Capture the cell that displays the provided text and extract its (X, Y) central coordinate. 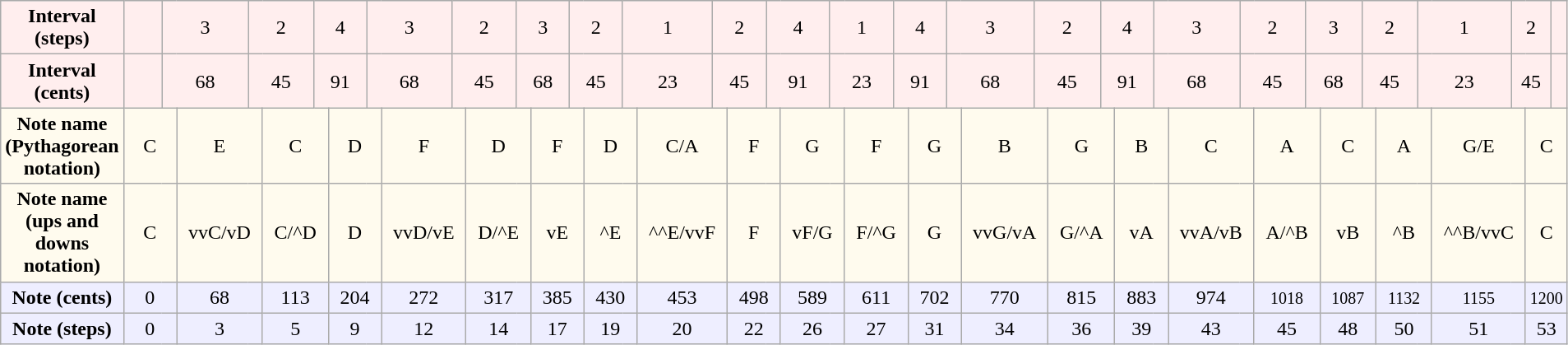
F/^G (877, 232)
385 (557, 297)
vvG/vA (1005, 232)
^B (1404, 232)
C/A (682, 146)
^^B/vvC (1478, 232)
31 (934, 329)
vvC/vD (220, 232)
vF/G (812, 232)
vA (1141, 232)
A/^B (1287, 232)
vB (1348, 232)
C/^D (295, 232)
vvA/vB (1212, 232)
D/^E (498, 232)
1200 (1546, 297)
317 (498, 297)
702 (934, 297)
G/^A (1082, 232)
611 (877, 297)
vE (557, 232)
Note (cents) (62, 297)
53 (1546, 329)
^^E/vvF (682, 232)
204 (355, 297)
17 (557, 329)
453 (682, 297)
Note name (ups and downs notation) (62, 232)
^E (610, 232)
974 (1212, 297)
430 (610, 297)
1155 (1478, 297)
1087 (1348, 297)
50 (1404, 329)
9 (355, 329)
G/E (1478, 146)
51 (1478, 329)
770 (1005, 297)
589 (812, 297)
48 (1348, 329)
272 (424, 297)
Interval (steps) (62, 28)
14 (498, 329)
19 (610, 329)
113 (295, 297)
43 (1212, 329)
498 (753, 297)
5 (295, 329)
36 (1082, 329)
E (220, 146)
26 (812, 329)
815 (1082, 297)
Interval (cents) (62, 81)
vvD/vE (424, 232)
1132 (1404, 297)
20 (682, 329)
12 (424, 329)
Note name (Pythagorean notation) (62, 146)
883 (1141, 297)
27 (877, 329)
Note (steps) (62, 329)
1018 (1287, 297)
39 (1141, 329)
34 (1005, 329)
22 (753, 329)
